Return (x, y) of the center of cell containing provided text 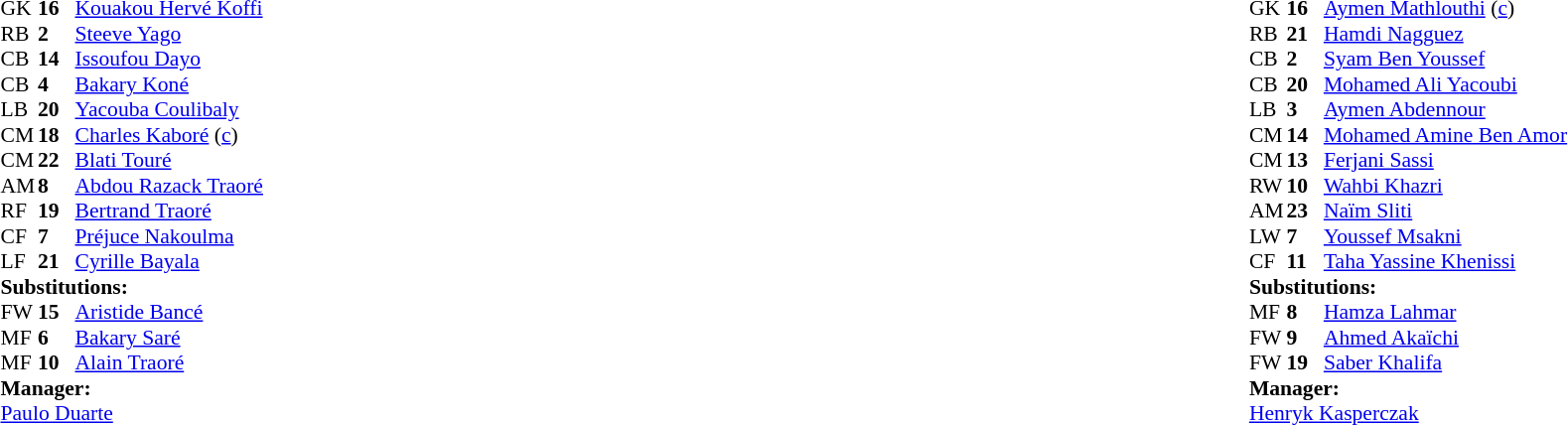
Taha Yassine Khenissi (1446, 261)
9 (1305, 338)
Aristide Bancé (169, 313)
Blati Touré (169, 160)
Abdou Razack Traoré (169, 186)
LW (1268, 236)
LF (19, 261)
Hamza Lahmar (1446, 313)
Issoufou Dayo (169, 59)
Bakary Saré (169, 338)
22 (57, 160)
Syam Ben Youssef (1446, 59)
Youssef Msakni (1446, 236)
Préjuce Nakoulma (169, 236)
11 (1305, 261)
15 (57, 313)
Mohamed Ali Yacoubi (1446, 84)
Yacouba Coulibaly (169, 110)
RF (19, 212)
Hamdi Nagguez (1446, 34)
Naïm Sliti (1446, 212)
13 (1305, 160)
Ferjani Sassi (1446, 160)
Aymen Abdennour (1446, 110)
4 (57, 84)
Bertrand Traoré (169, 212)
Cyrille Bayala (169, 261)
18 (57, 135)
Mohamed Amine Ben Amor (1446, 135)
Wahbi Khazri (1446, 186)
3 (1305, 110)
Alain Traoré (169, 362)
Steeve Yago (169, 34)
Saber Khalifa (1446, 362)
RW (1268, 186)
23 (1305, 212)
Charles Kaboré (c) (169, 135)
Bakary Koné (169, 84)
6 (57, 338)
Ahmed Akaïchi (1446, 338)
